Pinpoint the cell where the given text exists, returning its (x, y) midpoint coordinate. 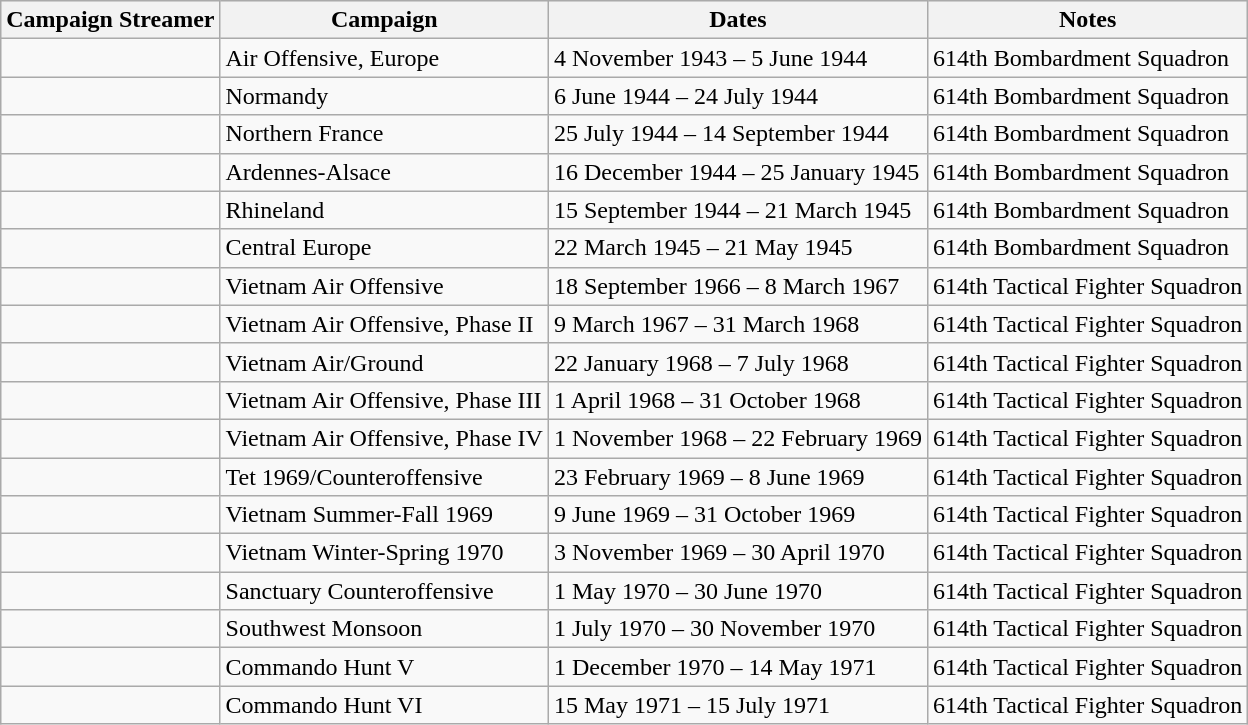
Vietnam Summer-Fall 1969 (384, 515)
9 March 1967 – 31 March 1968 (738, 324)
18 September 1966 – 8 March 1967 (738, 286)
Notes (1087, 20)
Sanctuary Counteroffensive (384, 591)
Vietnam Air Offensive (384, 286)
1 November 1968 – 22 February 1969 (738, 438)
9 June 1969 – 31 October 1969 (738, 515)
15 May 1971 – 15 July 1971 (738, 705)
Vietnam Air/Ground (384, 362)
Normandy (384, 96)
1 July 1970 – 30 November 1970 (738, 629)
Rhineland (384, 210)
22 March 1945 – 21 May 1945 (738, 248)
Central Europe (384, 248)
Campaign (384, 20)
1 December 1970 – 14 May 1971 (738, 667)
Ardennes-Alsace (384, 172)
25 July 1944 – 14 September 1944 (738, 134)
22 January 1968 – 7 July 1968 (738, 362)
Vietnam Winter-Spring 1970 (384, 553)
1 April 1968 – 31 October 1968 (738, 400)
Air Offensive, Europe (384, 58)
Dates (738, 20)
Vietnam Air Offensive, Phase II (384, 324)
3 November 1969 – 30 April 1970 (738, 553)
16 December 1944 – 25 January 1945 (738, 172)
6 June 1944 – 24 July 1944 (738, 96)
Vietnam Air Offensive, Phase IV (384, 438)
Vietnam Air Offensive, Phase III (384, 400)
4 November 1943 – 5 June 1944 (738, 58)
Southwest Monsoon (384, 629)
Northern France (384, 134)
Campaign Streamer (110, 20)
1 May 1970 – 30 June 1970 (738, 591)
Tet 1969/Counteroffensive (384, 477)
15 September 1944 – 21 March 1945 (738, 210)
Commando Hunt VI (384, 705)
Commando Hunt V (384, 667)
23 February 1969 – 8 June 1969 (738, 477)
